For the text-containing cell, return its midpoint in (x, y) coordinate format. 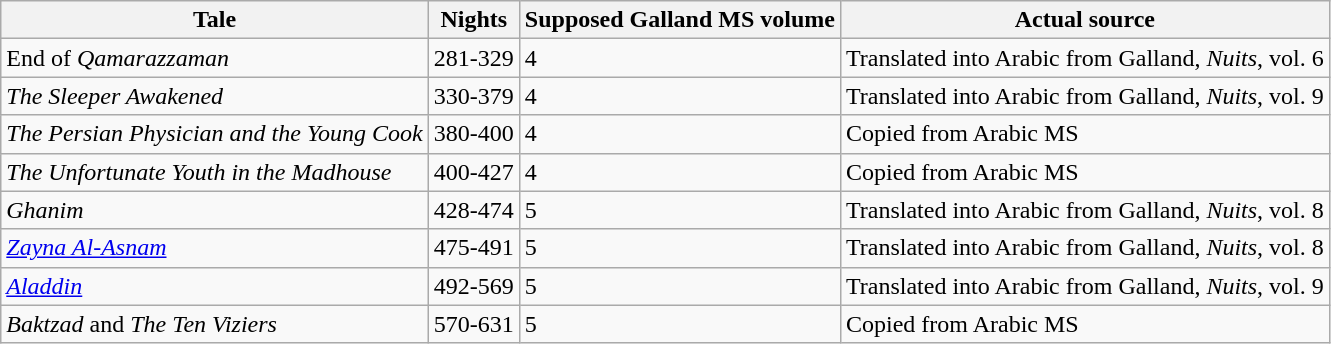
End of Qamarazzaman (215, 58)
Supposed Galland MS volume (680, 20)
Aladdin (215, 286)
Actual source (1084, 20)
570-631 (474, 324)
428-474 (474, 210)
380-400 (474, 134)
Zayna Al-Asnam (215, 248)
492-569 (474, 286)
Nights (474, 20)
330-379 (474, 96)
Baktzad and The Ten Viziers (215, 324)
Tale (215, 20)
Ghanim (215, 210)
The Sleeper Awakened (215, 96)
Translated into Arabic from Galland, Nuits, vol. 6 (1084, 58)
281-329 (474, 58)
The Unfortunate Youth in the Madhouse (215, 172)
The Persian Physician and the Young Cook (215, 134)
400-427 (474, 172)
475-491 (474, 248)
